Extract the (x, y) coordinate from the center of the cell holding the provided text.  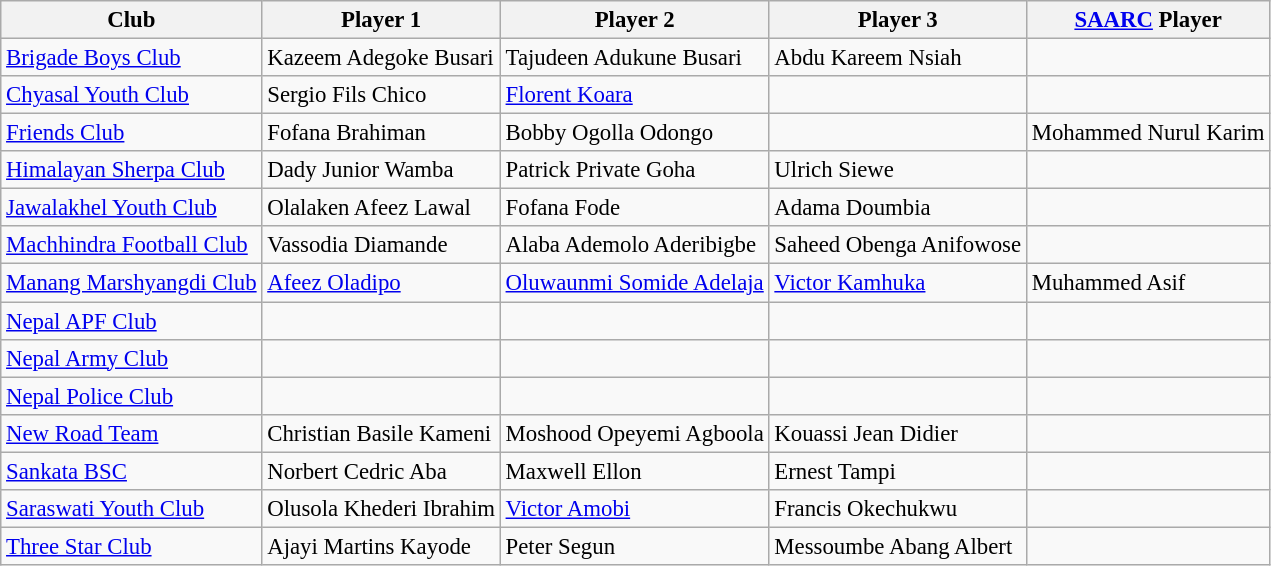
Francis Okechukwu (898, 509)
Afeez Oladipo (381, 283)
Dady Junior Wamba (381, 170)
Olalaken Afeez Lawal (381, 208)
Saheed Obenga Anifowose (898, 245)
Abdu Kareem Nsiah (898, 58)
Fofana Brahiman (381, 133)
Brigade Boys Club (132, 58)
Vassodia Diamande (381, 245)
Victor Kamhuka (898, 283)
SAARC Player (1148, 20)
Fofana Fode (634, 208)
Machhindra Football Club (132, 245)
Messoumbe Abang Albert (898, 546)
Patrick Private Goha (634, 170)
Alaba Ademolo Aderibigbe (634, 245)
Manang Marshyangdi Club (132, 283)
Maxwell Ellon (634, 471)
Tajudeen Adukune Busari (634, 58)
Jawalakhel Youth Club (132, 208)
Kouassi Jean Didier (898, 433)
Friends Club (132, 133)
Oluwaunmi Somide Adelaja (634, 283)
Himalayan Sherpa Club (132, 170)
Muhammed Asif (1148, 283)
Nepal Police Club (132, 396)
Club (132, 20)
Player 2 (634, 20)
Kazeem Adegoke Busari (381, 58)
Nepal Army Club (132, 358)
Ernest Tampi (898, 471)
Christian Basile Kameni (381, 433)
Three Star Club (132, 546)
New Road Team (132, 433)
Ulrich Siewe (898, 170)
Florent Koara (634, 95)
Chyasal Youth Club (132, 95)
Ajayi Martins Kayode (381, 546)
Saraswati Youth Club (132, 509)
Norbert Cedric Aba (381, 471)
Nepal APF Club (132, 321)
Olusola Khederi Ibrahim (381, 509)
Sankata BSC (132, 471)
Bobby Ogolla Odongo (634, 133)
Moshood Opeyemi Agboola (634, 433)
Player 1 (381, 20)
Sergio Fils Chico (381, 95)
Victor Amobi (634, 509)
Player 3 (898, 20)
Adama Doumbia (898, 208)
Peter Segun (634, 546)
Mohammed Nurul Karim (1148, 133)
